Provide the [X, Y] coordinate of the cell's center where the given text is located.  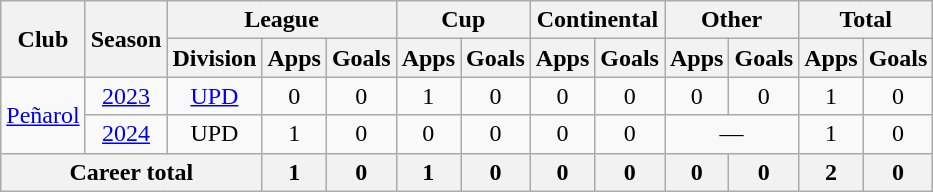
Career total [132, 172]
Cup [463, 20]
Division [214, 58]
Season [126, 39]
2023 [126, 96]
2 [831, 172]
— [731, 134]
2024 [126, 134]
Peñarol [43, 115]
League [282, 20]
Continental [597, 20]
Total [866, 20]
Club [43, 39]
Other [731, 20]
